Scan for the cell matching the given text and deliver its (x, y) coordinate at center. 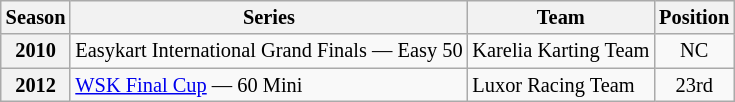
2010 (36, 51)
Luxor Racing Team (560, 85)
Season (36, 17)
Team (560, 17)
Easykart International Grand Finals — Easy 50 (268, 51)
Series (268, 17)
2012 (36, 85)
Karelia Karting Team (560, 51)
23rd (694, 85)
WSK Final Cup — 60 Mini (268, 85)
Position (694, 17)
NC (694, 51)
